Scan for the cell matching the given text and deliver its (X, Y) coordinate at center. 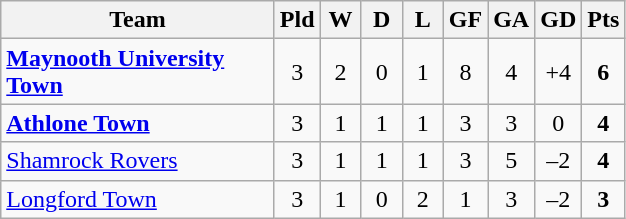
GA (512, 20)
Pts (604, 20)
GF (465, 20)
Team (138, 20)
GD (558, 20)
6 (604, 72)
Maynooth University Town (138, 72)
8 (465, 72)
Pld (297, 20)
5 (512, 161)
D (382, 20)
Shamrock Rovers (138, 161)
W (340, 20)
Athlone Town (138, 123)
L (422, 20)
Longford Town (138, 199)
+4 (558, 72)
